Return the (x, y) coordinate for the center point of the cell that contains the specified text.  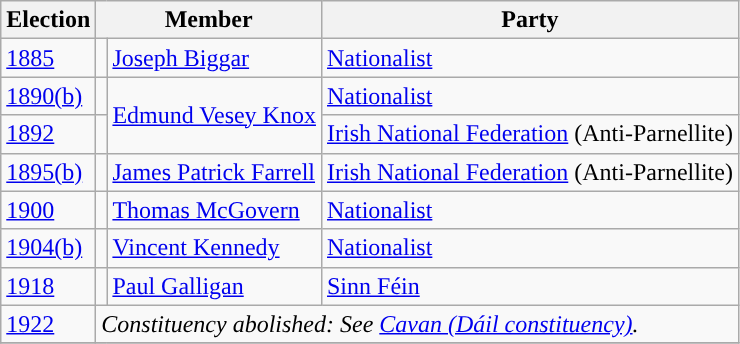
1900 (48, 210)
1892 (48, 134)
Party (530, 20)
1890(b) (48, 96)
Paul Galligan (214, 286)
1904(b) (48, 248)
Thomas McGovern (214, 210)
Member (209, 20)
Joseph Biggar (214, 58)
James Patrick Farrell (214, 172)
1885 (48, 58)
Election (48, 20)
1922 (48, 324)
1895(b) (48, 172)
Vincent Kennedy (214, 248)
Sinn Féin (530, 286)
1918 (48, 286)
Constituency abolished: See Cavan (Dáil constituency). (418, 324)
Edmund Vesey Knox (214, 115)
